Capture the cell that displays the provided text and extract its (X, Y) central coordinate. 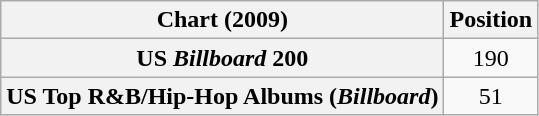
US Billboard 200 (222, 58)
Position (491, 20)
51 (491, 96)
Chart (2009) (222, 20)
190 (491, 58)
US Top R&B/Hip-Hop Albums (Billboard) (222, 96)
